Provide the [x, y] coordinate of the cell's center where the given text is located.  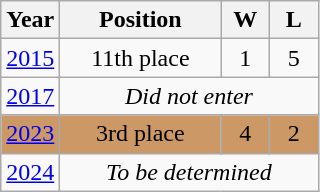
1 [246, 58]
Did not enter [189, 96]
11th place [140, 58]
W [246, 20]
5 [294, 58]
4 [246, 134]
To be determined [189, 172]
Position [140, 20]
L [294, 20]
2024 [30, 172]
2 [294, 134]
Year [30, 20]
2023 [30, 134]
3rd place [140, 134]
2015 [30, 58]
2017 [30, 96]
